From the cell containing the given text, extract its center point as [X, Y] coordinate. 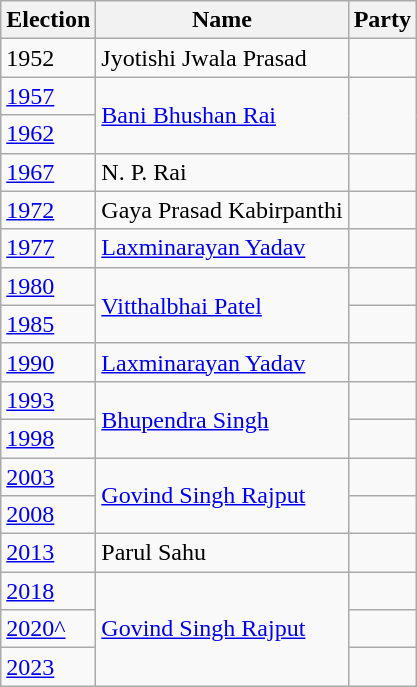
2023 [48, 667]
1952 [48, 58]
Bhupendra Singh [222, 419]
Party [382, 20]
1993 [48, 400]
1998 [48, 438]
2020^ [48, 629]
Parul Sahu [222, 553]
Gaya Prasad Kabirpanthi [222, 210]
2008 [48, 515]
Jyotishi Jwala Prasad [222, 58]
Vitthalbhai Patel [222, 305]
1990 [48, 362]
Election [48, 20]
1972 [48, 210]
1967 [48, 172]
1977 [48, 248]
1980 [48, 286]
1957 [48, 96]
2003 [48, 477]
2013 [48, 553]
1985 [48, 324]
Bani Bhushan Rai [222, 115]
1962 [48, 134]
N. P. Rai [222, 172]
Name [222, 20]
2018 [48, 591]
